Extract the [x, y] coordinate from the center of the cell holding the provided text.  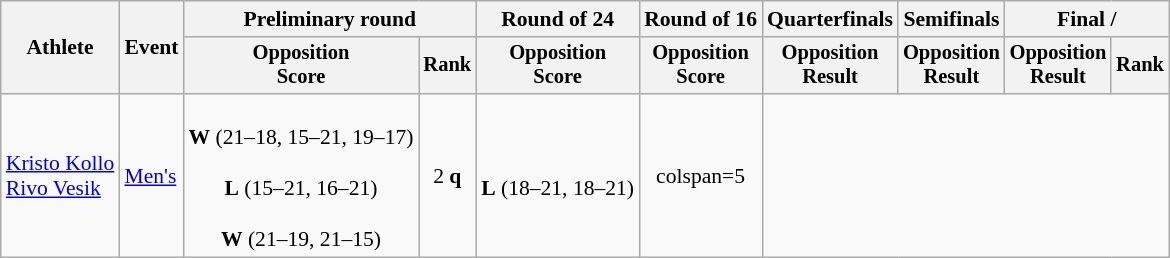
Event [151, 48]
Semifinals [952, 19]
L (18–21, 18–21) [558, 176]
Round of 16 [700, 19]
Athlete [60, 48]
Quarterfinals [830, 19]
colspan=5 [700, 176]
Men's [151, 176]
W (21–18, 15–21, 19–17)L (15–21, 16–21)W (21–19, 21–15) [302, 176]
2 q [447, 176]
Final / [1087, 19]
Round of 24 [558, 19]
Kristo KolloRivo Vesik [60, 176]
Preliminary round [330, 19]
